Pinpoint the cell where the given text exists, returning its (x, y) midpoint coordinate. 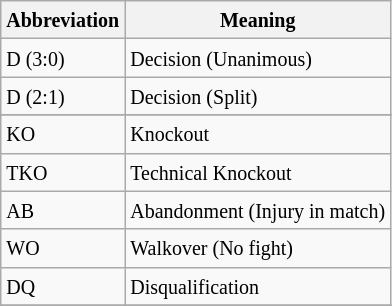
Walkover (No fight) (258, 248)
Decision (Split) (258, 96)
Decision (Unanimous) (258, 58)
Meaning (258, 20)
KO (63, 134)
Knockout (258, 134)
WO (63, 248)
D (2:1) (63, 96)
Disqualification (258, 286)
D (3:0) (63, 58)
Technical Knockout (258, 172)
DQ (63, 286)
Abbreviation (63, 20)
Abandonment (Injury in match) (258, 210)
TKO (63, 172)
AB (63, 210)
